Find where the given text appears and provide that cell's center as (X, Y) coordinate. 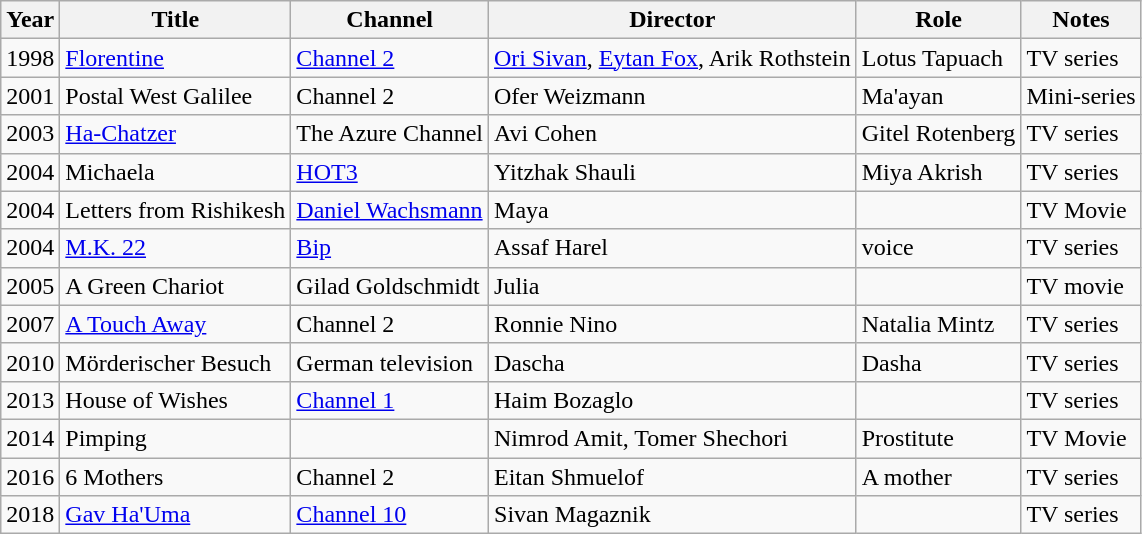
Ha-Chatzer (176, 134)
Title (176, 20)
2003 (30, 134)
Lotus Tapuach (938, 58)
Julia (673, 286)
The Azure Channel (390, 134)
6 Mothers (176, 477)
Dascha (673, 362)
Mini-series (1081, 96)
Florentine (176, 58)
Eitan Shmuelof (673, 477)
Role (938, 20)
2001 (30, 96)
Director (673, 20)
A Green Chariot (176, 286)
Maya (673, 210)
2014 (30, 438)
2018 (30, 515)
Mörderischer Besuch (176, 362)
Channel (390, 20)
Ori Sivan, Eytan Fox, Arik Rothstein (673, 58)
2016 (30, 477)
Notes (1081, 20)
1998 (30, 58)
German television (390, 362)
Nimrod Amit, Tomer Shechori (673, 438)
Assaf Harel (673, 248)
Ronnie Nino (673, 324)
HOT3 (390, 172)
TV movie (1081, 286)
Haim Bozaglo (673, 400)
2007 (30, 324)
Natalia Mintz (938, 324)
Channel 10 (390, 515)
Channel 1 (390, 400)
Ma'ayan (938, 96)
Avi Cohen (673, 134)
M.K. 22 (176, 248)
Year (30, 20)
Gilad Goldschmidt (390, 286)
2005 (30, 286)
Bip (390, 248)
2013 (30, 400)
Michaela (176, 172)
Dasha (938, 362)
Daniel Wachsmann (390, 210)
2010 (30, 362)
Ofer Weizmann (673, 96)
voice (938, 248)
Prostitute (938, 438)
Postal West Galilee (176, 96)
Sivan Magaznik (673, 515)
Yitzhak Shauli (673, 172)
Pimping (176, 438)
Letters from Rishikesh (176, 210)
House of Wishes (176, 400)
A mother (938, 477)
Gitel Rotenberg (938, 134)
Miya Akrish (938, 172)
Gav Ha'Uma (176, 515)
A Touch Away (176, 324)
